Return the [x, y] coordinate for the center point of the cell that contains the specified text.  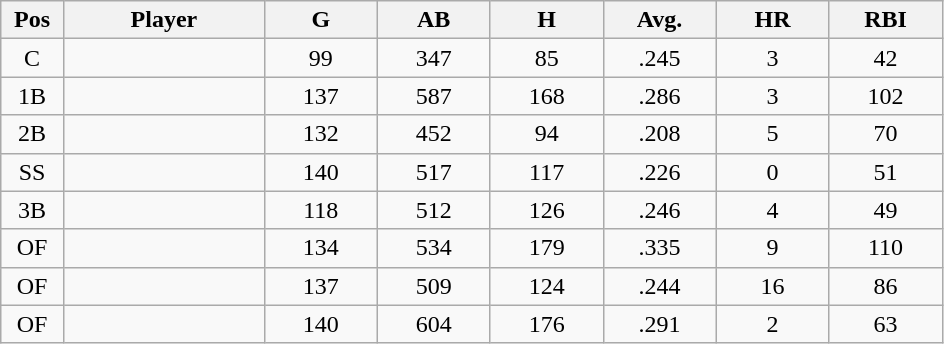
1B [32, 96]
117 [546, 172]
.245 [660, 58]
.226 [660, 172]
.244 [660, 286]
134 [320, 248]
132 [320, 134]
99 [320, 58]
512 [434, 210]
H [546, 20]
110 [886, 248]
126 [546, 210]
63 [886, 324]
4 [772, 210]
C [32, 58]
2B [32, 134]
85 [546, 58]
5 [772, 134]
G [320, 20]
0 [772, 172]
AB [434, 20]
16 [772, 286]
.335 [660, 248]
HR [772, 20]
179 [546, 248]
Player [164, 20]
517 [434, 172]
118 [320, 210]
49 [886, 210]
.286 [660, 96]
347 [434, 58]
94 [546, 134]
.208 [660, 134]
51 [886, 172]
70 [886, 134]
.246 [660, 210]
Avg. [660, 20]
SS [32, 172]
604 [434, 324]
452 [434, 134]
86 [886, 286]
587 [434, 96]
176 [546, 324]
168 [546, 96]
534 [434, 248]
RBI [886, 20]
42 [886, 58]
9 [772, 248]
3B [32, 210]
.291 [660, 324]
509 [434, 286]
2 [772, 324]
124 [546, 286]
Pos [32, 20]
102 [886, 96]
